Identify which cell holds the provided text, then report its [x, y] central coordinate. 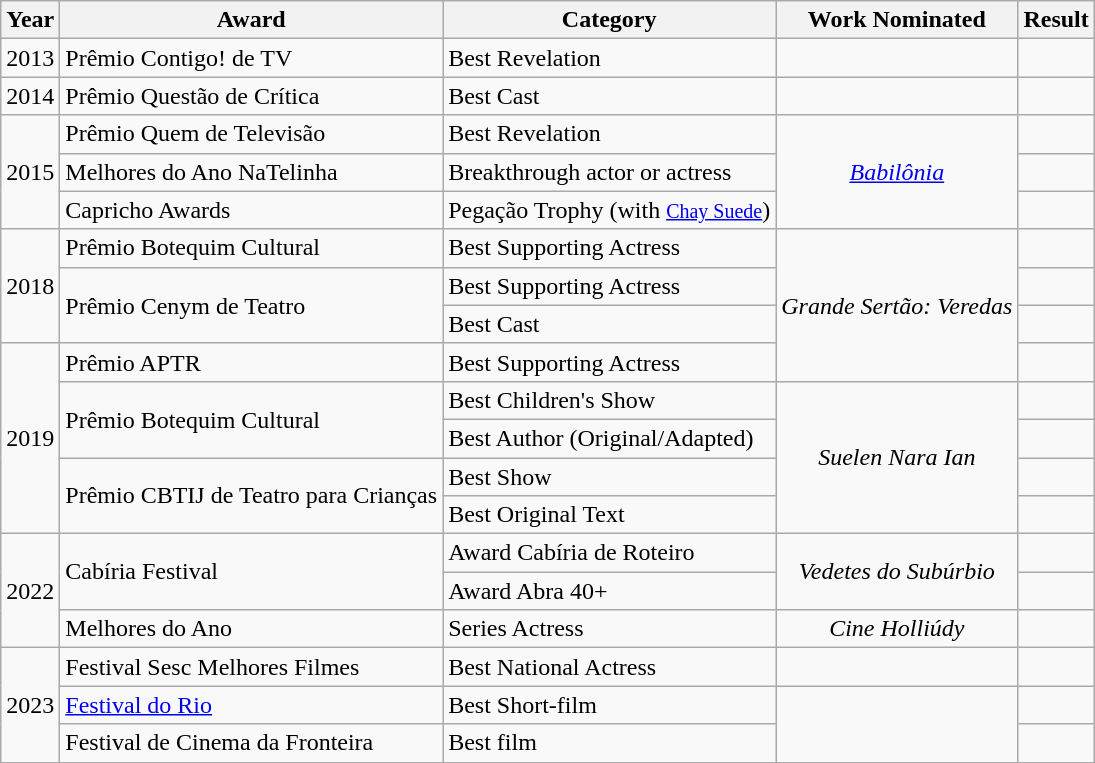
Festival Sesc Melhores Filmes [252, 667]
Prêmio Cenym de Teatro [252, 305]
Result [1056, 20]
2019 [30, 438]
Cine Holliúdy [897, 629]
Festival de Cinema da Fronteira [252, 743]
Melhores do Ano [252, 629]
Melhores do Ano NaTelinha [252, 172]
Award [252, 20]
Best film [610, 743]
2022 [30, 591]
Best National Actress [610, 667]
Vedetes do Subúrbio [897, 572]
Prêmio APTR [252, 362]
Work Nominated [897, 20]
2015 [30, 172]
Prêmio Contigo! de TV [252, 58]
Award Cabíria de Roteiro [610, 553]
2013 [30, 58]
Award Abra 40+ [610, 591]
2014 [30, 96]
Best Show [610, 477]
Festival do Rio [252, 705]
Best Author (Original/Adapted) [610, 438]
Capricho Awards [252, 210]
Prêmio Questão de Crítica [252, 96]
Category [610, 20]
Prêmio Quem de Televisão [252, 134]
Cabíria Festival [252, 572]
2023 [30, 705]
Babilônia [897, 172]
2018 [30, 286]
Best Children's Show [610, 400]
Year [30, 20]
Best Original Text [610, 515]
Breakthrough actor or actress [610, 172]
Best Short-film [610, 705]
Pegação Trophy (with Chay Suede) [610, 210]
Grande Sertão: Veredas [897, 305]
Series Actress [610, 629]
Suelen Nara Ian [897, 457]
Prêmio CBTIJ de Teatro para Crianças [252, 496]
